Extract the (x, y) coordinate from the center of the cell holding the provided text.  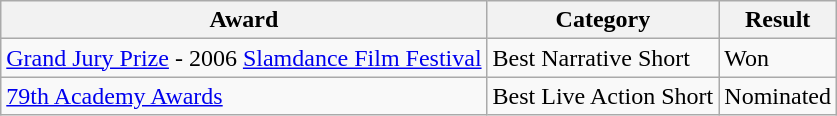
Best Narrative Short (603, 58)
Nominated (778, 96)
Grand Jury Prize - 2006 Slamdance Film Festival (244, 58)
79th Academy Awards (244, 96)
Result (778, 20)
Best Live Action Short (603, 96)
Category (603, 20)
Won (778, 58)
Award (244, 20)
